Detect which cell encompasses the target text, then output its [X, Y] center coordinate. 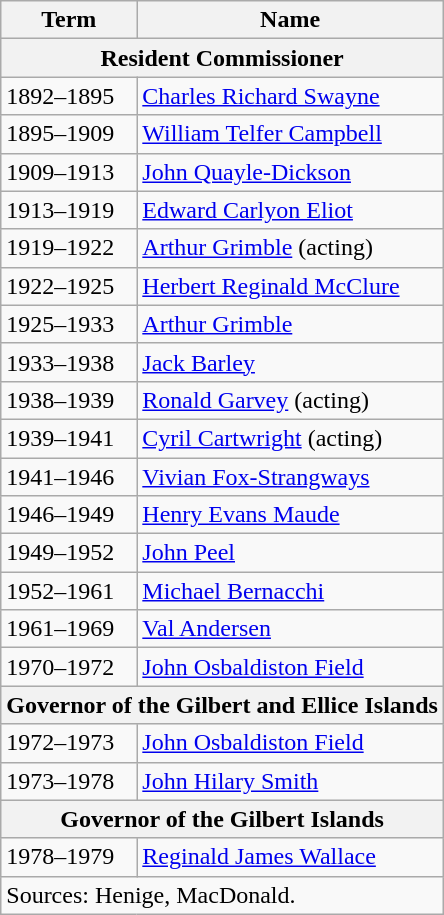
1938–1939 [69, 400]
1909–1913 [69, 172]
1895–1909 [69, 134]
Herbert Reginald McClure [290, 286]
1892–1895 [69, 96]
1919–1922 [69, 248]
Arthur Grimble (acting) [290, 248]
John Peel [290, 553]
Term [69, 20]
Governor of the Gilbert Islands [222, 819]
1973–1978 [69, 781]
John Hilary Smith [290, 781]
Name [290, 20]
1925–1933 [69, 324]
Governor of the Gilbert and Ellice Islands [222, 705]
1941–1946 [69, 477]
Michael Bernacchi [290, 591]
Henry Evans Maude [290, 515]
1933–1938 [69, 362]
1952–1961 [69, 591]
1913–1919 [69, 210]
William Telfer Campbell [290, 134]
1949–1952 [69, 553]
1970–1972 [69, 667]
Sources: Henige, MacDonald. [222, 895]
Edward Carlyon Eliot [290, 210]
Cyril Cartwright (acting) [290, 438]
1946–1949 [69, 515]
Jack Barley [290, 362]
1922–1925 [69, 286]
John Quayle-Dickson [290, 172]
1939–1941 [69, 438]
Vivian Fox-Strangways [290, 477]
Resident Commissioner [222, 58]
Val Andersen [290, 629]
1978–1979 [69, 857]
Reginald James Wallace [290, 857]
Ronald Garvey (acting) [290, 400]
Arthur Grimble [290, 324]
1972–1973 [69, 743]
1961–1969 [69, 629]
Charles Richard Swayne [290, 96]
